Return the (x, y) coordinate for the center point of the cell that contains the specified text.  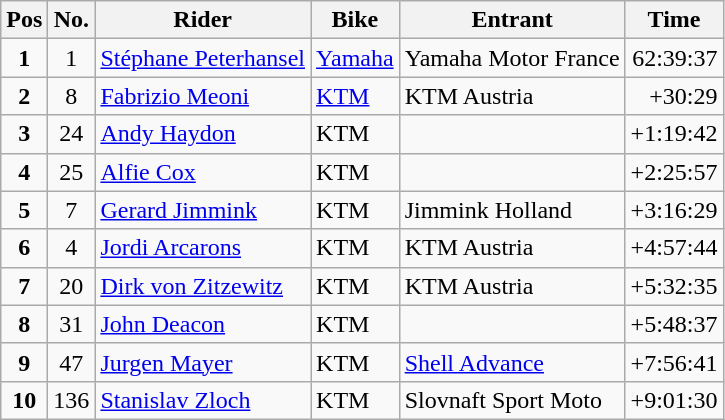
Gerard Jimmink (203, 210)
9 (24, 362)
No. (72, 20)
Rider (203, 20)
+9:01:30 (674, 400)
Slovnaft Sport Moto (512, 400)
Andy Haydon (203, 134)
John Deacon (203, 324)
2 (24, 96)
+30:29 (674, 96)
Entrant (512, 20)
+5:32:35 (674, 286)
3 (24, 134)
Pos (24, 20)
Fabrizio Meoni (203, 96)
136 (72, 400)
Jordi Arcarons (203, 248)
5 (24, 210)
Jimmink Holland (512, 210)
+2:25:57 (674, 172)
Yamaha Motor France (512, 58)
Dirk von Zitzewitz (203, 286)
Jurgen Mayer (203, 362)
Stanislav Zloch (203, 400)
Shell Advance (512, 362)
25 (72, 172)
6 (24, 248)
20 (72, 286)
+4:57:44 (674, 248)
24 (72, 134)
31 (72, 324)
62:39:37 (674, 58)
Yamaha (356, 58)
47 (72, 362)
+7:56:41 (674, 362)
10 (24, 400)
Time (674, 20)
+5:48:37 (674, 324)
+1:19:42 (674, 134)
+3:16:29 (674, 210)
Alfie Cox (203, 172)
Bike (356, 20)
Stéphane Peterhansel (203, 58)
